Determine the [x, y] coordinate at the center of the cell enclosing the given text.  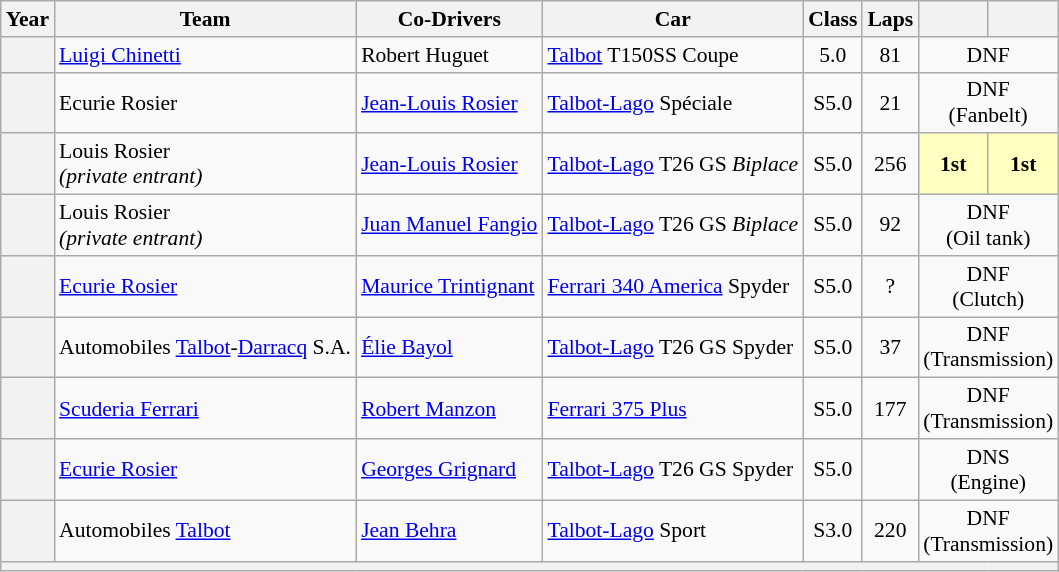
Maurice Trintignant [449, 286]
Automobiles Talbot [205, 530]
DNF(Fanbelt) [988, 102]
Luigi Chinetti [205, 55]
Louis Rosier (private entrant) [205, 226]
Talbot-Lago Sport [672, 530]
Élie Bayol [449, 348]
Ferrari 340 America Spyder [672, 286]
Robert Manzon [449, 408]
37 [890, 348]
Year [28, 19]
92 [890, 226]
5.0 [832, 55]
256 [890, 164]
Scuderia Ferrari [205, 408]
Automobiles Talbot-Darracq S.A. [205, 348]
Co-Drivers [449, 19]
DNF(Clutch) [988, 286]
Juan Manuel Fangio [449, 226]
Jean Behra [449, 530]
220 [890, 530]
DNF [988, 55]
81 [890, 55]
Team [205, 19]
Laps [890, 19]
? [890, 286]
Robert Huguet [449, 55]
Class [832, 19]
DNS(Engine) [988, 470]
Car [672, 19]
Louis Rosier(private entrant) [205, 164]
DNF(Oil tank) [988, 226]
S3.0 [832, 530]
Talbot T150SS Coupe [672, 55]
177 [890, 408]
Talbot-Lago Spéciale [672, 102]
21 [890, 102]
Georges Grignard [449, 470]
Ferrari 375 Plus [672, 408]
